Identify which cell holds the provided text, then report its (X, Y) central coordinate. 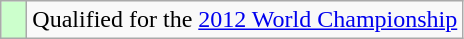
Qualified for the 2012 World Championship (245, 20)
